Extract the (x, y) coordinate from the center of the cell holding the provided text.  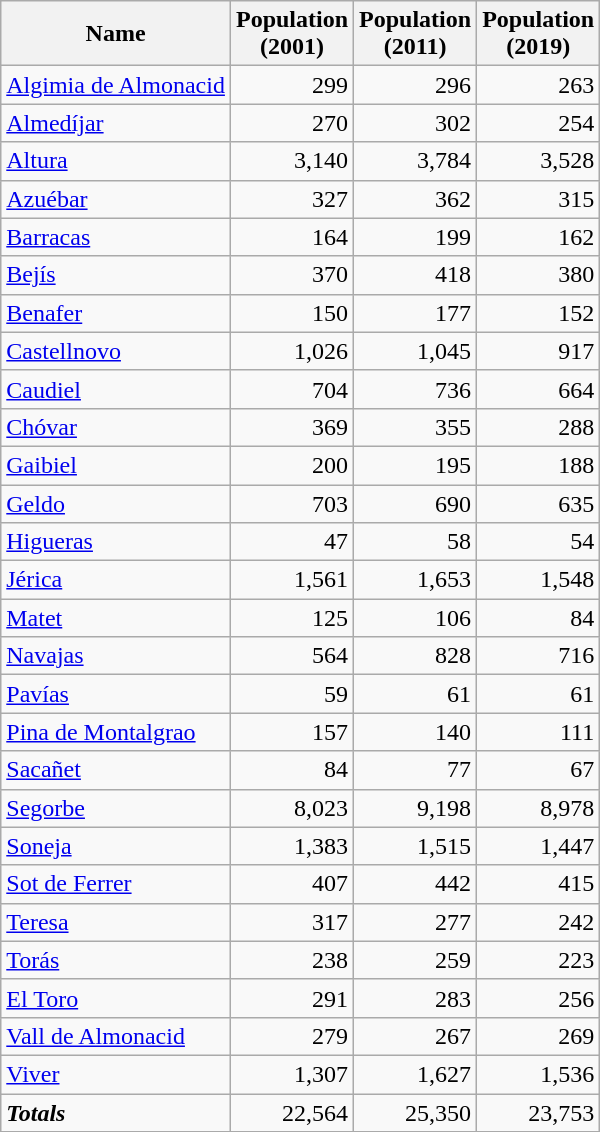
195 (416, 465)
355 (416, 427)
Almedíjar (116, 123)
Pavías (116, 694)
415 (538, 884)
Totals (116, 1113)
254 (538, 123)
291 (292, 998)
Algimia de Almonacid (116, 85)
1,515 (416, 846)
El Toro (116, 998)
Castellnovo (116, 351)
277 (416, 922)
1,026 (292, 351)
Barracas (116, 237)
283 (416, 998)
302 (416, 123)
664 (538, 389)
Vall de Almonacid (116, 1036)
Soneja (116, 846)
Torás (116, 960)
Matet (116, 618)
164 (292, 237)
1,447 (538, 846)
327 (292, 199)
Caudiel (116, 389)
270 (292, 123)
54 (538, 542)
150 (292, 313)
369 (292, 427)
407 (292, 884)
Teresa (116, 922)
223 (538, 960)
177 (416, 313)
296 (416, 85)
8,023 (292, 808)
1,307 (292, 1074)
Population(2019) (538, 34)
Higueras (116, 542)
418 (416, 275)
279 (292, 1036)
564 (292, 656)
77 (416, 770)
635 (538, 503)
23,753 (538, 1113)
1,627 (416, 1074)
140 (416, 732)
703 (292, 503)
704 (292, 389)
25,350 (416, 1113)
59 (292, 694)
Bejís (116, 275)
288 (538, 427)
Benafer (116, 313)
Navajas (116, 656)
Sot de Ferrer (116, 884)
370 (292, 275)
716 (538, 656)
238 (292, 960)
917 (538, 351)
317 (292, 922)
242 (538, 922)
8,978 (538, 808)
Pina de Montalgrao (116, 732)
Population(2001) (292, 34)
Chóvar (116, 427)
1,045 (416, 351)
315 (538, 199)
Segorbe (116, 808)
157 (292, 732)
Jérica (116, 580)
188 (538, 465)
1,536 (538, 1074)
Gaibiel (116, 465)
106 (416, 618)
199 (416, 237)
Sacañet (116, 770)
9,198 (416, 808)
828 (416, 656)
259 (416, 960)
256 (538, 998)
67 (538, 770)
Altura (116, 161)
Geldo (116, 503)
690 (416, 503)
Name (116, 34)
1,561 (292, 580)
Azuébar (116, 199)
1,383 (292, 846)
1,548 (538, 580)
269 (538, 1036)
736 (416, 389)
299 (292, 85)
3,140 (292, 161)
162 (538, 237)
Viver (116, 1074)
3,528 (538, 161)
3,784 (416, 161)
362 (416, 199)
22,564 (292, 1113)
152 (538, 313)
1,653 (416, 580)
125 (292, 618)
263 (538, 85)
111 (538, 732)
58 (416, 542)
Population(2011) (416, 34)
200 (292, 465)
380 (538, 275)
442 (416, 884)
47 (292, 542)
267 (416, 1036)
